Determine the (X, Y) coordinate at the center of the cell enclosing the given text.  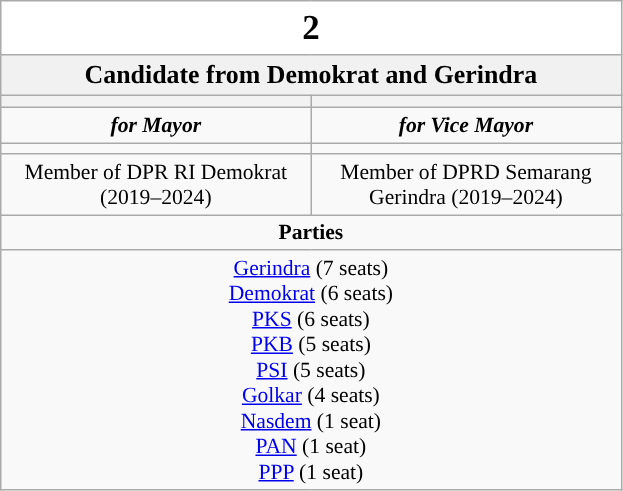
for Mayor (156, 126)
Member of DPRD Semarang Gerindra (2019–2024) (466, 184)
Parties (311, 233)
Candidate from Demokrat and Gerindra (311, 75)
for Vice Mayor (466, 126)
Gerindra (7 seats)Demokrat (6 seats)PKS (6 seats)PKB (5 seats)PSI (5 seats)Golkar (4 seats)Nasdem (1 seat)PAN (1 seat)PPP (1 seat) (311, 371)
Member of DPR RI Demokrat (2019–2024) (156, 184)
2 (311, 28)
